Find where the given text appears and provide that cell's center as [X, Y] coordinate. 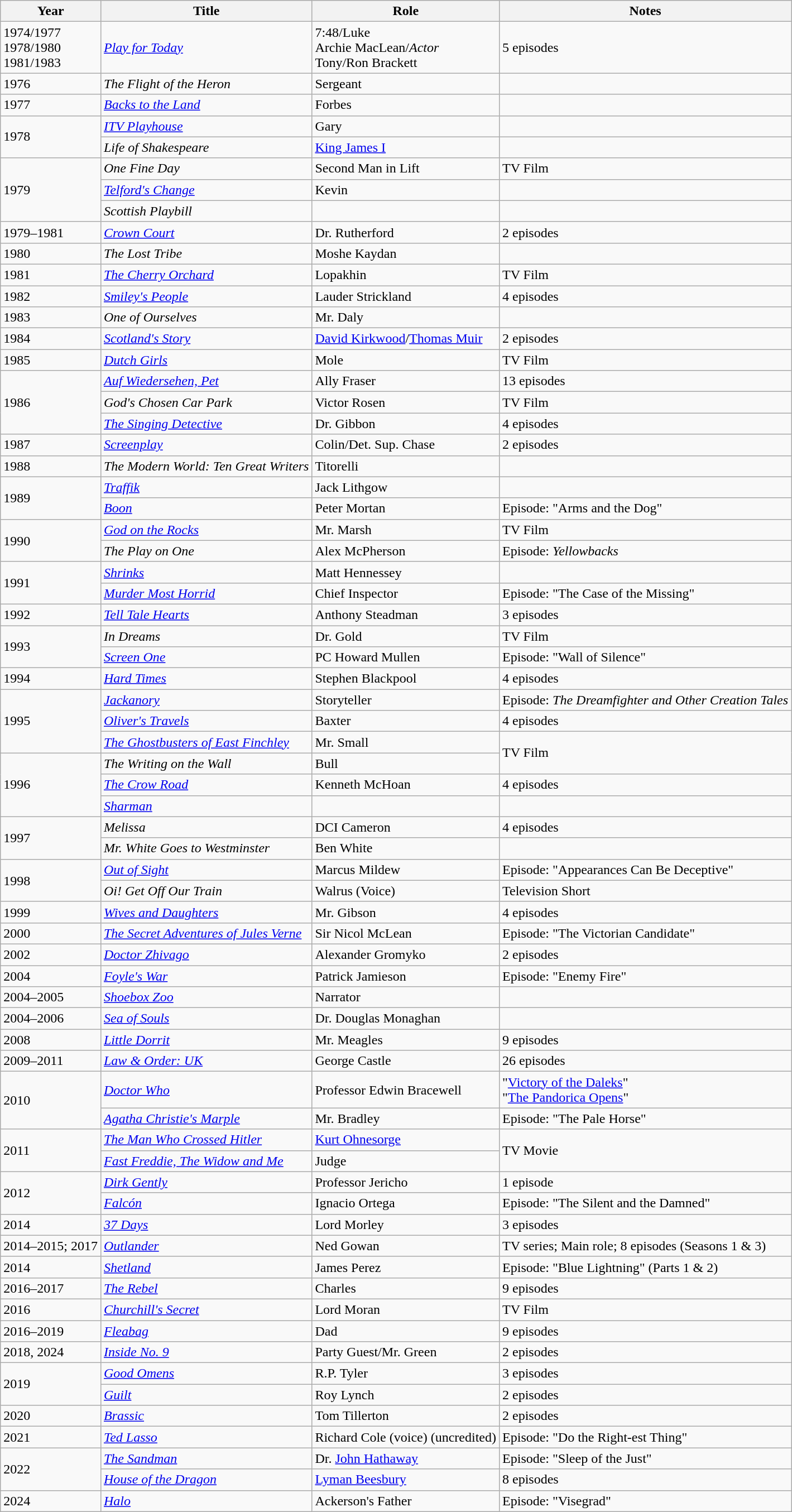
The Modern World: Ten Great Writers [206, 466]
Storyteller [406, 700]
Episode: "Wall of Silence" [645, 657]
"Victory of the Daleks""The Pandorica Opens" [645, 1089]
1998 [51, 880]
Doctor Zhivago [206, 954]
Episode: "The Silent and the Damned" [645, 1203]
Agatha Christie's Marple [206, 1119]
1982 [51, 296]
1992 [51, 615]
1981 [51, 275]
2018, 2024 [51, 1352]
Baxter [406, 721]
Anthony Steadman [406, 615]
1993 [51, 646]
Jackanory [206, 700]
Episode: "The Victorian Candidate" [645, 933]
Sir Nicol McLean [406, 933]
Brassic [206, 1416]
Notes [645, 11]
Episode: "Blue Lightning" (Parts 1 & 2) [645, 1267]
Telford's Change [206, 190]
Dr. Douglas Monaghan [406, 1019]
Episode: "Appearances Can Be Deceptive" [645, 870]
Dr. Gibbon [406, 424]
2022 [51, 1469]
Patrick Jamieson [406, 976]
Lyman Beesbury [406, 1480]
ITV Playhouse [206, 126]
Scottish Playbill [206, 211]
Good Omens [206, 1374]
1989 [51, 498]
The Lost Tribe [206, 253]
Jack Lithgow [406, 487]
Narrator [406, 997]
8 episodes [645, 1480]
House of the Dragon [206, 1480]
Melissa [206, 827]
Lopakhin [406, 275]
1978 [51, 137]
DCI Cameron [406, 827]
Halo [206, 1501]
Titorelli [406, 466]
Mr. Bradley [406, 1119]
Lauder Strickland [406, 296]
Churchill's Secret [206, 1309]
Lord Morley [406, 1225]
2016 [51, 1309]
Fast Freddie, The Widow and Me [206, 1161]
Alexander Gromyko [406, 954]
The Cherry Orchard [206, 275]
Ted Lasso [206, 1437]
2004–2006 [51, 1019]
Ignacio Ortega [406, 1203]
Stephen Blackpool [406, 679]
1 episode [645, 1182]
Mr. Small [406, 742]
Chief Inspector [406, 593]
Dr. Rutherford [406, 232]
The Sandman [206, 1458]
Shetland [206, 1267]
Richard Cole (voice) (uncredited) [406, 1437]
1979 [51, 190]
2011 [51, 1150]
1997 [51, 838]
Tell Tale Hearts [206, 615]
1994 [51, 679]
Murder Most Horrid [206, 593]
Episode: "The Pale Horse" [645, 1119]
The Crow Road [206, 785]
James Perez [406, 1267]
Second Man in Lift [406, 169]
Mole [406, 360]
Gary [406, 126]
2020 [51, 1416]
1995 [51, 721]
Oliver's Travels [206, 721]
Sharman [206, 806]
2010 [51, 1101]
Professor Jericho [406, 1182]
2004 [51, 976]
Kurt Ohnesorge [406, 1140]
1977 [51, 105]
Roy Lynch [406, 1395]
Mr. Meagles [406, 1040]
Smiley's People [206, 296]
Charles [406, 1288]
1987 [51, 445]
Ackerson's Father [406, 1501]
TV series; Main role; 8 episodes (Seasons 1 & 3) [645, 1246]
One of Ourselves [206, 318]
2014–2015; 2017 [51, 1246]
Foyle's War [206, 976]
Episode: "Do the Right-est Thing" [645, 1437]
2008 [51, 1040]
Judge [406, 1161]
The Secret Adventures of Jules Verne [206, 933]
Professor Edwin Bracewell [406, 1089]
The Rebel [206, 1288]
Role [406, 11]
Episode: "Sleep of the Just" [645, 1458]
God's Chosen Car Park [206, 402]
7:48/LukeArchie MacLean/ActorTony/Ron Brackett [406, 47]
1999 [51, 912]
Out of Sight [206, 870]
Life of Shakespeare [206, 147]
Ben White [406, 848]
God on the Rocks [206, 530]
PC Howard Mullen [406, 657]
Kenneth McHoan [406, 785]
37 Days [206, 1225]
1980 [51, 253]
1983 [51, 318]
1988 [51, 466]
Dr. John Hathaway [406, 1458]
2009–2011 [51, 1061]
Year [51, 11]
2016–2017 [51, 1288]
Screen One [206, 657]
R.P. Tyler [406, 1374]
1996 [51, 785]
Shoebox Zoo [206, 997]
TV Movie [645, 1150]
1974/19771978/19801981/1983 [51, 47]
Hard Times [206, 679]
Episode: "The Case of the Missing" [645, 593]
The Play on One [206, 551]
The Ghostbusters of East Finchley [206, 742]
13 episodes [645, 381]
Bull [406, 764]
Traffik [206, 487]
Dr. Gold [406, 636]
Auf Wiedersehen, Pet [206, 381]
One Fine Day [206, 169]
Title [206, 11]
1990 [51, 540]
1991 [51, 583]
Falcón [206, 1203]
Dutch Girls [206, 360]
Moshe Kaydan [406, 253]
Episode: "Visegrad" [645, 1501]
Television Short [645, 891]
Sergeant [406, 84]
2012 [51, 1193]
Colin/Det. Sup. Chase [406, 445]
Episode: The Dreamfighter and Other Creation Tales [645, 700]
Mr. Gibson [406, 912]
Tom Tillerton [406, 1416]
Episode: Yellowbacks [645, 551]
Mr. Marsh [406, 530]
Boon [206, 508]
Mr. White Goes to Westminster [206, 848]
2021 [51, 1437]
2019 [51, 1384]
Law & Order: UK [206, 1061]
Victor Rosen [406, 402]
Episode: "Enemy Fire" [645, 976]
Dad [406, 1331]
1986 [51, 402]
Screenplay [206, 445]
Walrus (Voice) [406, 891]
The Writing on the Wall [206, 764]
King James I [406, 147]
Doctor Who [206, 1089]
2004–2005 [51, 997]
Ned Gowan [406, 1246]
Crown Court [206, 232]
1979–1981 [51, 232]
5 episodes [645, 47]
Outlander [206, 1246]
1976 [51, 84]
2024 [51, 1501]
Matt Hennessey [406, 572]
The Flight of the Heron [206, 84]
Lord Moran [406, 1309]
Scotland's Story [206, 339]
1985 [51, 360]
2002 [51, 954]
George Castle [406, 1061]
David Kirkwood/Thomas Muir [406, 339]
Inside No. 9 [206, 1352]
Peter Mortan [406, 508]
Shrinks [206, 572]
Episode: "Arms and the Dog" [645, 508]
1984 [51, 339]
Kevin [406, 190]
Oi! Get Off Our Train [206, 891]
The Man Who Crossed Hitler [206, 1140]
Forbes [406, 105]
26 episodes [645, 1061]
Fleabag [206, 1331]
2000 [51, 933]
Backs to the Land [206, 105]
Wives and Daughters [206, 912]
Sea of Souls [206, 1019]
In Dreams [206, 636]
Guilt [206, 1395]
Alex McPherson [406, 551]
Marcus Mildew [406, 870]
Play for Today [206, 47]
Party Guest/Mr. Green [406, 1352]
Little Dorrit [206, 1040]
Ally Fraser [406, 381]
Dirk Gently [206, 1182]
Mr. Daly [406, 318]
The Singing Detective [206, 424]
2016–2019 [51, 1331]
